Detect which cell encompasses the target text, then output its [X, Y] center coordinate. 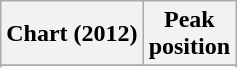
Chart (2012) [72, 34]
Peakposition [189, 34]
